Scan for the cell matching the given text and deliver its [x, y] coordinate at center. 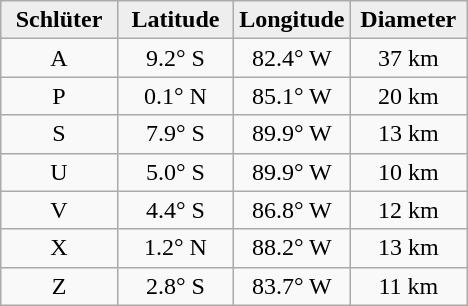
37 km [408, 58]
2.8° S [175, 286]
V [59, 210]
9.2° S [175, 58]
1.2° N [175, 248]
5.0° S [175, 172]
Schlüter [59, 20]
Latitude [175, 20]
Longitude [292, 20]
P [59, 96]
4.4° S [175, 210]
10 km [408, 172]
S [59, 134]
7.9° S [175, 134]
X [59, 248]
86.8° W [292, 210]
20 km [408, 96]
88.2° W [292, 248]
85.1° W [292, 96]
0.1° N [175, 96]
Diameter [408, 20]
11 km [408, 286]
83.7° W [292, 286]
82.4° W [292, 58]
U [59, 172]
Z [59, 286]
12 km [408, 210]
A [59, 58]
